Locate the cell with the specified text and output its [X, Y] center coordinate. 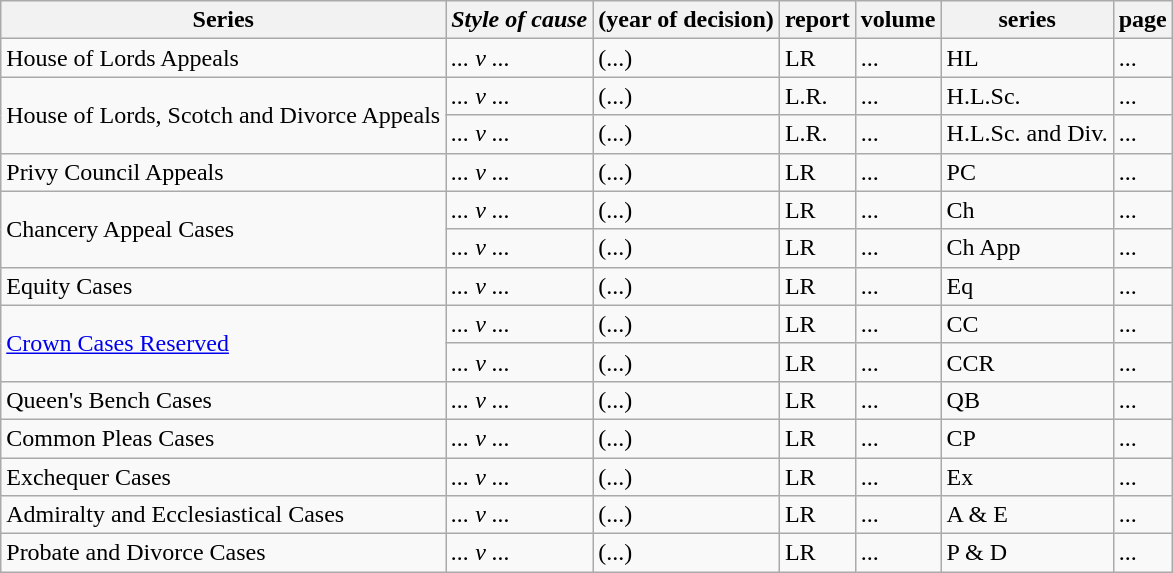
H.L.Sc. [1027, 96]
House of Lords Appeals [224, 58]
Series [224, 20]
PC [1027, 172]
Admiralty and Ecclesiastical Cases [224, 515]
P & D [1027, 553]
CCR [1027, 362]
H.L.Sc. and Div. [1027, 134]
volume [898, 20]
page [1142, 20]
Privy Council Appeals [224, 172]
series [1027, 20]
(year of decision) [686, 20]
Eq [1027, 286]
report [817, 20]
HL [1027, 58]
Ch App [1027, 248]
Queen's Bench Cases [224, 400]
House of Lords, Scotch and Divorce Appeals [224, 115]
Ch [1027, 210]
Ex [1027, 477]
Chancery Appeal Cases [224, 229]
Common Pleas Cases [224, 438]
Exchequer Cases [224, 477]
Probate and Divorce Cases [224, 553]
CC [1027, 324]
Equity Cases [224, 286]
Style of cause [520, 20]
QB [1027, 400]
CP [1027, 438]
Crown Cases Reserved [224, 343]
A & E [1027, 515]
